Capture the cell that displays the provided text and extract its (x, y) central coordinate. 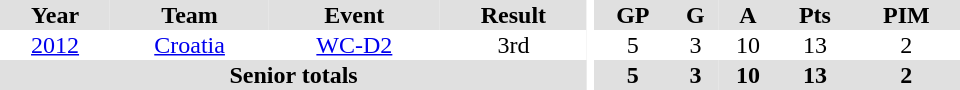
GP (633, 15)
Result (514, 15)
A (748, 15)
Croatia (190, 45)
WC-D2 (354, 45)
3rd (514, 45)
G (696, 15)
2012 (55, 45)
Year (55, 15)
Team (190, 15)
PIM (906, 15)
Event (354, 15)
Pts (815, 15)
Senior totals (294, 75)
